Identify which cell holds the provided text, then report its [x, y] central coordinate. 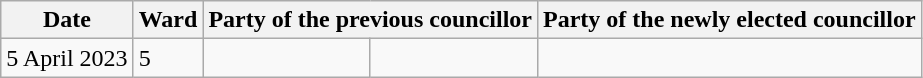
Party of the previous councillor [370, 20]
Date [67, 20]
5 [168, 58]
5 April 2023 [67, 58]
Ward [168, 20]
Party of the newly elected councillor [729, 20]
